Determine the [x, y] coordinate at the center of the cell enclosing the given text.  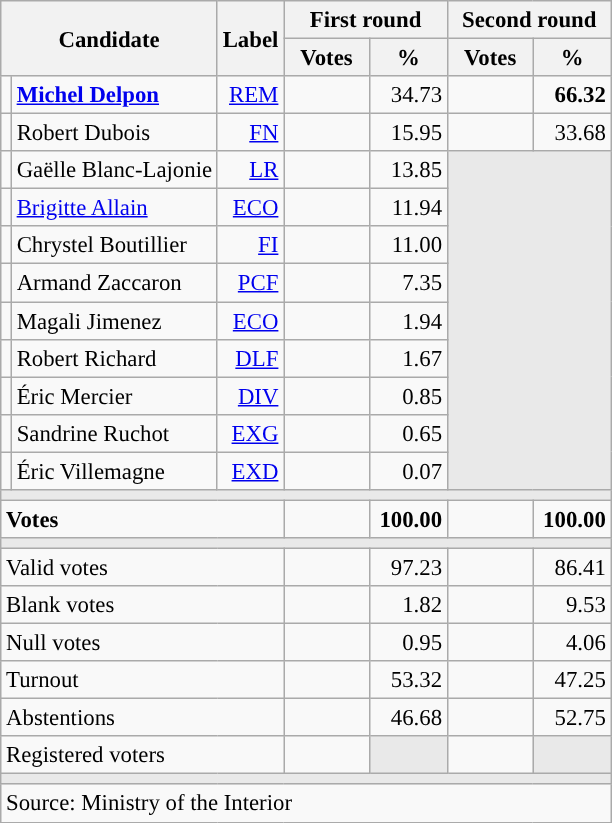
Abstentions [142, 718]
1.82 [408, 605]
Candidate [110, 38]
Sandrine Ruchot [114, 433]
46.68 [408, 718]
52.75 [572, 718]
Éric Villemagne [114, 471]
0.95 [408, 643]
1.94 [408, 321]
9.53 [572, 605]
15.95 [408, 133]
Brigitte Allain [114, 208]
53.32 [408, 680]
Magali Jimenez [114, 321]
11.00 [408, 245]
DIV [250, 396]
LR [250, 170]
Armand Zaccaron [114, 283]
1.67 [408, 358]
Source: Ministry of the Interior [306, 804]
PCF [250, 283]
First round [366, 20]
0.85 [408, 396]
86.41 [572, 567]
13.85 [408, 170]
11.94 [408, 208]
66.32 [572, 95]
4.06 [572, 643]
FN [250, 133]
Chrystel Boutillier [114, 245]
EXD [250, 471]
0.07 [408, 471]
7.35 [408, 283]
Label [250, 38]
Éric Mercier [114, 396]
34.73 [408, 95]
Registered voters [142, 755]
Robert Richard [114, 358]
47.25 [572, 680]
Robert Dubois [114, 133]
FI [250, 245]
Michel Delpon [114, 95]
Second round [529, 20]
Gaëlle Blanc-Lajonie [114, 170]
0.65 [408, 433]
33.68 [572, 133]
Blank votes [142, 605]
Turnout [142, 680]
DLF [250, 358]
Valid votes [142, 567]
Null votes [142, 643]
97.23 [408, 567]
REM [250, 95]
EXG [250, 433]
